Find where the given text appears and provide that cell's center as (x, y) coordinate. 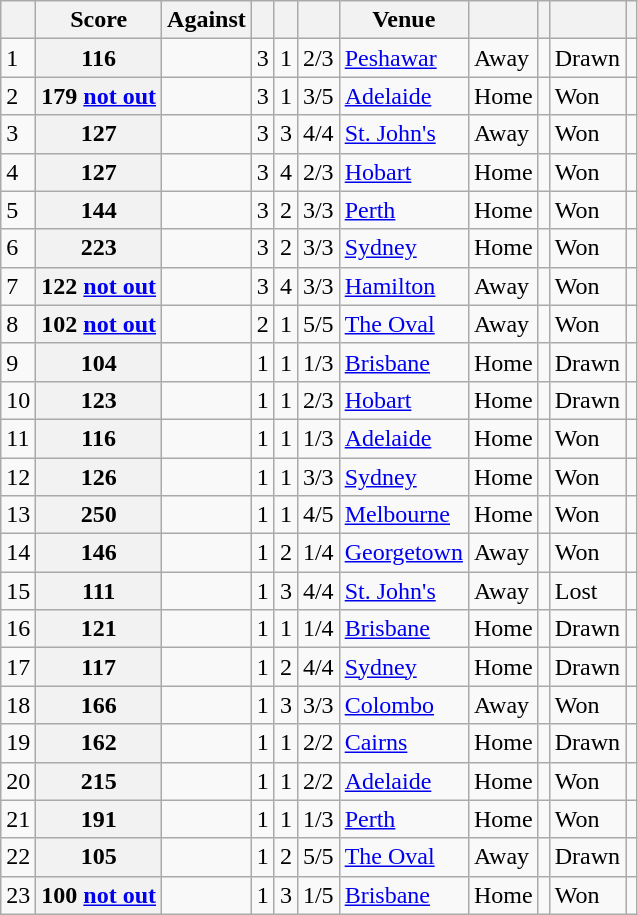
166 (99, 705)
18 (18, 705)
22 (18, 857)
122 not out (99, 286)
15 (18, 591)
Venue (404, 20)
19 (18, 743)
146 (99, 553)
Hamilton (404, 286)
100 not out (99, 895)
144 (99, 210)
9 (18, 362)
126 (99, 477)
179 not out (99, 96)
11 (18, 438)
223 (99, 248)
20 (18, 781)
6 (18, 248)
215 (99, 781)
Colombo (404, 705)
4/5 (318, 515)
10 (18, 400)
23 (18, 895)
Georgetown (404, 553)
17 (18, 667)
105 (99, 857)
3/5 (318, 96)
250 (99, 515)
Score (99, 20)
8 (18, 324)
162 (99, 743)
Melbourne (404, 515)
123 (99, 400)
14 (18, 553)
191 (99, 819)
117 (99, 667)
21 (18, 819)
111 (99, 591)
7 (18, 286)
121 (99, 629)
16 (18, 629)
5 (18, 210)
104 (99, 362)
Peshawar (404, 58)
Cairns (404, 743)
13 (18, 515)
12 (18, 477)
102 not out (99, 324)
Against (207, 20)
Lost (587, 591)
1/5 (318, 895)
